Provide the (x, y) coordinate of the cell's center where the given text is located.  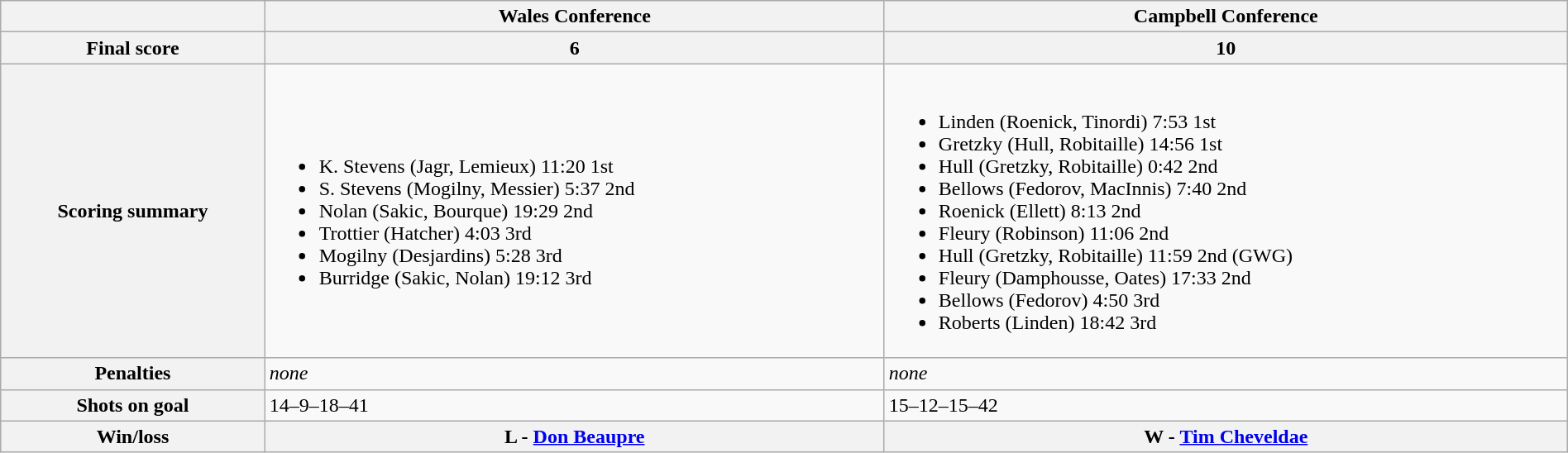
10 (1226, 48)
14–9–18–41 (574, 405)
6 (574, 48)
Shots on goal (132, 405)
Penalties (132, 374)
15–12–15–42 (1226, 405)
W - Tim Cheveldae (1226, 436)
Final score (132, 48)
Scoring summary (132, 211)
Win/loss (132, 436)
Wales Conference (574, 17)
Campbell Conference (1226, 17)
L - Don Beaupre (574, 436)
